Output the [x, y] coordinate of the center of the cell containing the given text.  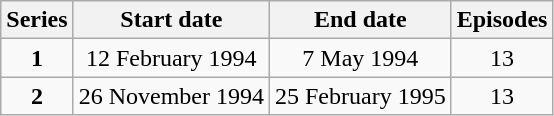
Episodes [502, 20]
Start date [171, 20]
25 February 1995 [360, 96]
End date [360, 20]
7 May 1994 [360, 58]
26 November 1994 [171, 96]
Series [37, 20]
12 February 1994 [171, 58]
2 [37, 96]
1 [37, 58]
